For the text-containing cell, return its midpoint in [x, y] coordinate format. 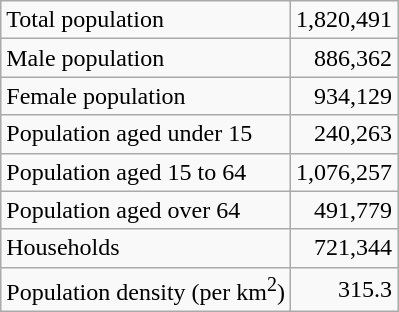
240,263 [344, 134]
934,129 [344, 96]
Households [146, 248]
Population aged over 64 [146, 210]
Population aged under 15 [146, 134]
886,362 [344, 58]
721,344 [344, 248]
Total population [146, 20]
1,076,257 [344, 172]
1,820,491 [344, 20]
315.3 [344, 290]
Male population [146, 58]
Population aged 15 to 64 [146, 172]
Female population [146, 96]
Population density (per km2) [146, 290]
491,779 [344, 210]
